Return [x, y] of the center of cell containing provided text 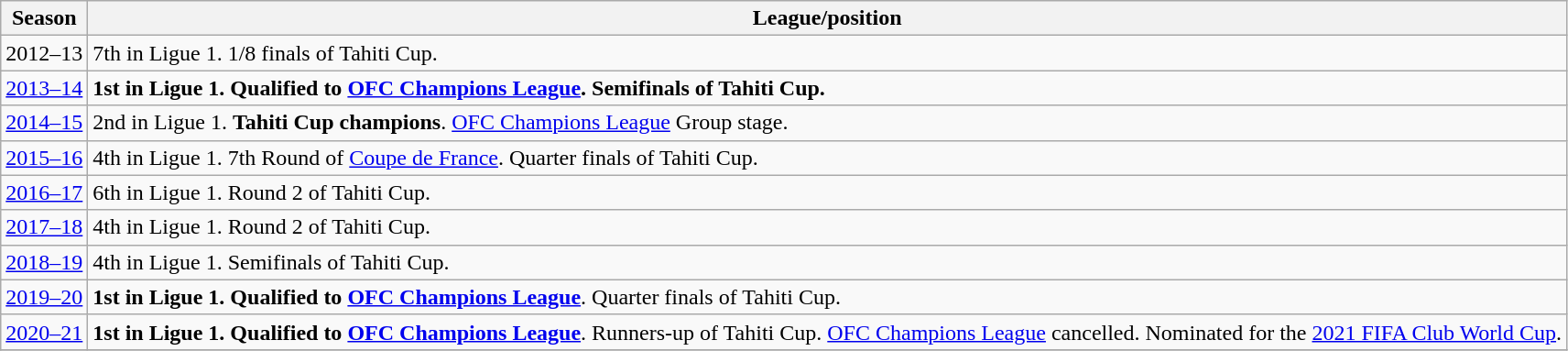
2020–21 [44, 332]
2016–17 [44, 192]
Season [44, 18]
4th in Ligue 1. Round 2 of Tahiti Cup. [828, 227]
2nd in Ligue 1. Tahiti Cup champions. OFC Champions League Group stage. [828, 123]
2018–19 [44, 262]
2019–20 [44, 297]
6th in Ligue 1. Round 2 of Tahiti Cup. [828, 192]
2017–18 [44, 227]
2013–14 [44, 88]
1st in Ligue 1. Qualified to OFC Champions League. Semifinals of Tahiti Cup. [828, 88]
4th in Ligue 1. Semifinals of Tahiti Cup. [828, 262]
7th in Ligue 1. 1/8 finals of Tahiti Cup. [828, 53]
2015–16 [44, 158]
2012–13 [44, 53]
League/position [828, 18]
2014–15 [44, 123]
4th in Ligue 1. 7th Round of Coupe de France. Quarter finals of Tahiti Cup. [828, 158]
1st in Ligue 1. Qualified to OFC Champions League. Quarter finals of Tahiti Cup. [828, 297]
